Find where the given text appears and provide that cell's center as (x, y) coordinate. 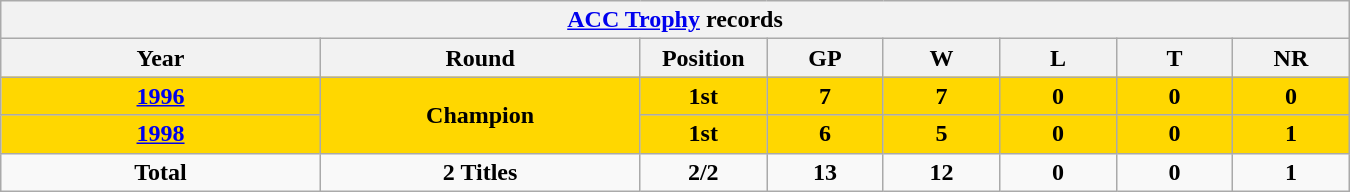
5 (941, 134)
6 (825, 134)
L (1058, 58)
Year (161, 58)
Total (161, 172)
Round (480, 58)
1998 (161, 134)
2/2 (704, 172)
13 (825, 172)
Champion (480, 115)
1996 (161, 96)
NR (1292, 58)
12 (941, 172)
W (941, 58)
Position (704, 58)
GP (825, 58)
2 Titles (480, 172)
T (1174, 58)
ACC Trophy records (675, 20)
